Provide the [X, Y] coordinate of the cell's center where the given text is located.  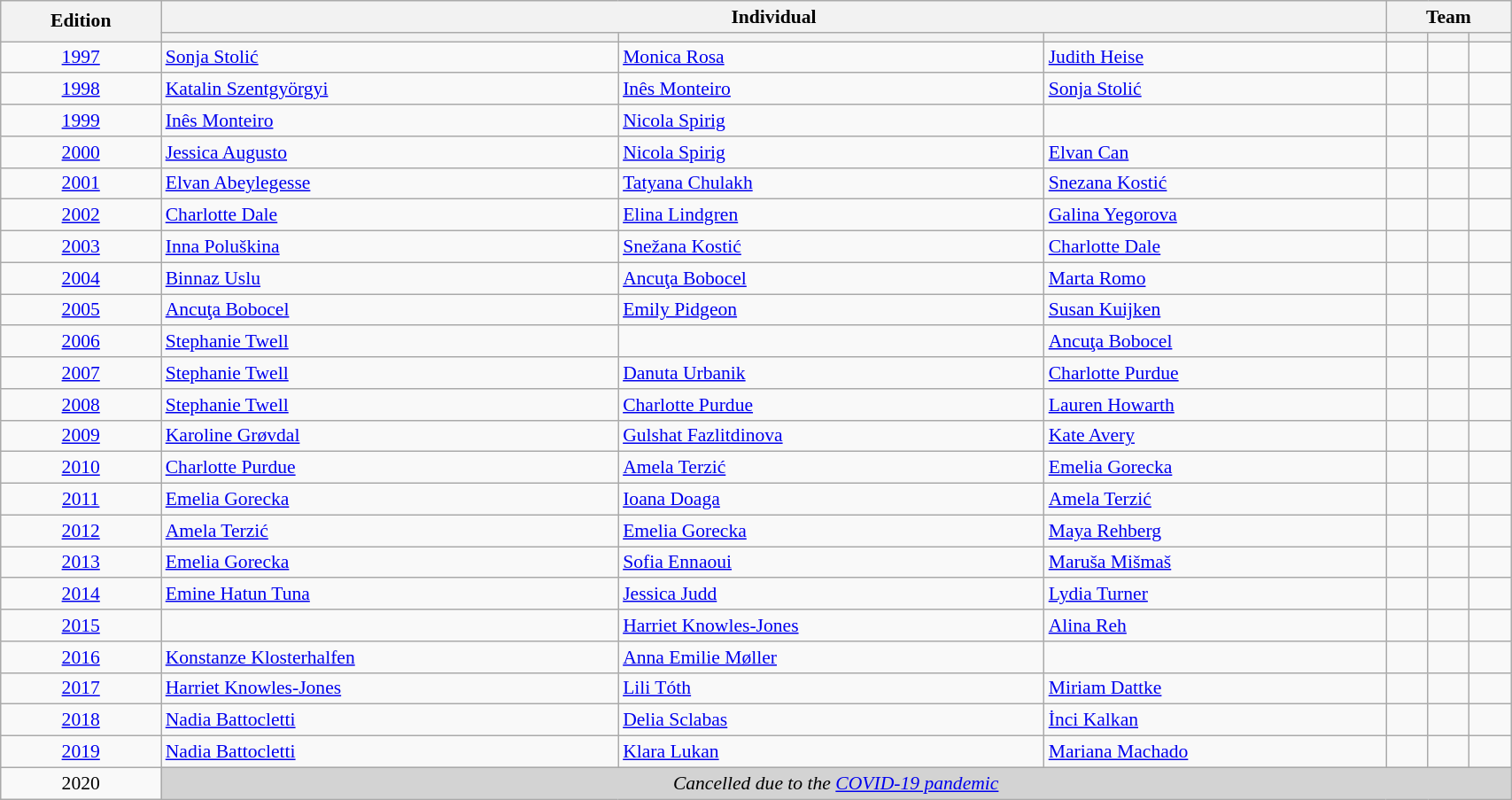
2014 [81, 594]
2011 [81, 500]
Jessica Augusto [390, 152]
İnci Kalkan [1215, 720]
Edition [81, 21]
Anna Emilie Møller [831, 657]
1997 [81, 58]
Karoline Grøvdal [390, 436]
2020 [81, 783]
Danuta Urbanik [831, 373]
2015 [81, 625]
1999 [81, 120]
Snezana Kostić [1215, 183]
1998 [81, 89]
2010 [81, 468]
2009 [81, 436]
Katalin Szentgyörgyi [390, 89]
Susan Kuijken [1215, 310]
Gulshat Fazlitdinova [831, 436]
2019 [81, 752]
Konstanze Klosterhalfen [390, 657]
Lydia Turner [1215, 594]
2003 [81, 247]
2000 [81, 152]
Delia Sclabas [831, 720]
2008 [81, 405]
2005 [81, 310]
2012 [81, 531]
Klara Lukan [831, 752]
2013 [81, 563]
Kate Avery [1215, 436]
Mariana Machado [1215, 752]
Elina Lindgren [831, 215]
Elvan Can [1215, 152]
2018 [81, 720]
2001 [81, 183]
2016 [81, 657]
Galina Yegorova [1215, 215]
Jessica Judd [831, 594]
Inna Poluškina [390, 247]
Team [1448, 17]
Lili Tóth [831, 688]
Emily Pidgeon [831, 310]
Maruša Mišmaš [1215, 563]
Cancelled due to the COVID-19 pandemic [836, 783]
Maya Rehberg [1215, 531]
Alina Reh [1215, 625]
Binnaz Uslu [390, 278]
2006 [81, 342]
Judith Heise [1215, 58]
Lauren Howarth [1215, 405]
Emine Hatun Tuna [390, 594]
2004 [81, 278]
Tatyana Chulakh [831, 183]
Individual [774, 17]
Marta Romo [1215, 278]
Miriam Dattke [1215, 688]
2002 [81, 215]
Elvan Abeylegesse [390, 183]
Sofia Ennaoui [831, 563]
Ioana Doaga [831, 500]
2007 [81, 373]
Snežana Kostić [831, 247]
2017 [81, 688]
Monica Rosa [831, 58]
